Locate the cell with the specified text and output its [X, Y] center coordinate. 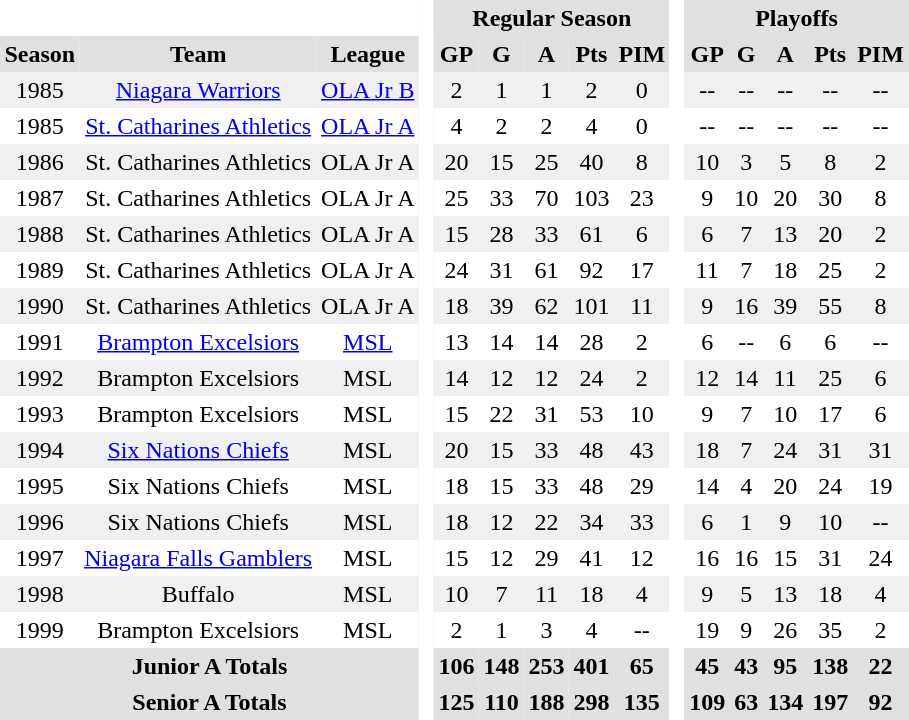
110 [502, 702]
26 [786, 630]
1994 [40, 450]
35 [830, 630]
League [368, 54]
401 [592, 666]
106 [456, 666]
23 [642, 198]
95 [786, 666]
1995 [40, 486]
Playoffs [797, 18]
34 [592, 522]
Junior A Totals [210, 666]
Season [40, 54]
253 [546, 666]
135 [642, 702]
1997 [40, 558]
65 [642, 666]
1986 [40, 162]
138 [830, 666]
101 [592, 306]
53 [592, 414]
197 [830, 702]
63 [746, 702]
70 [546, 198]
1990 [40, 306]
1999 [40, 630]
Buffalo [198, 594]
109 [708, 702]
Senior A Totals [210, 702]
188 [546, 702]
62 [546, 306]
1988 [40, 234]
41 [592, 558]
148 [502, 666]
30 [830, 198]
1991 [40, 342]
55 [830, 306]
1989 [40, 270]
1993 [40, 414]
Niagara Falls Gamblers [198, 558]
103 [592, 198]
1992 [40, 378]
Niagara Warriors [198, 90]
OLA Jr B [368, 90]
298 [592, 702]
125 [456, 702]
1996 [40, 522]
45 [708, 666]
134 [786, 702]
1987 [40, 198]
40 [592, 162]
Regular Season [552, 18]
Team [198, 54]
1998 [40, 594]
